Locate the cell with the specified text and output its (x, y) center coordinate. 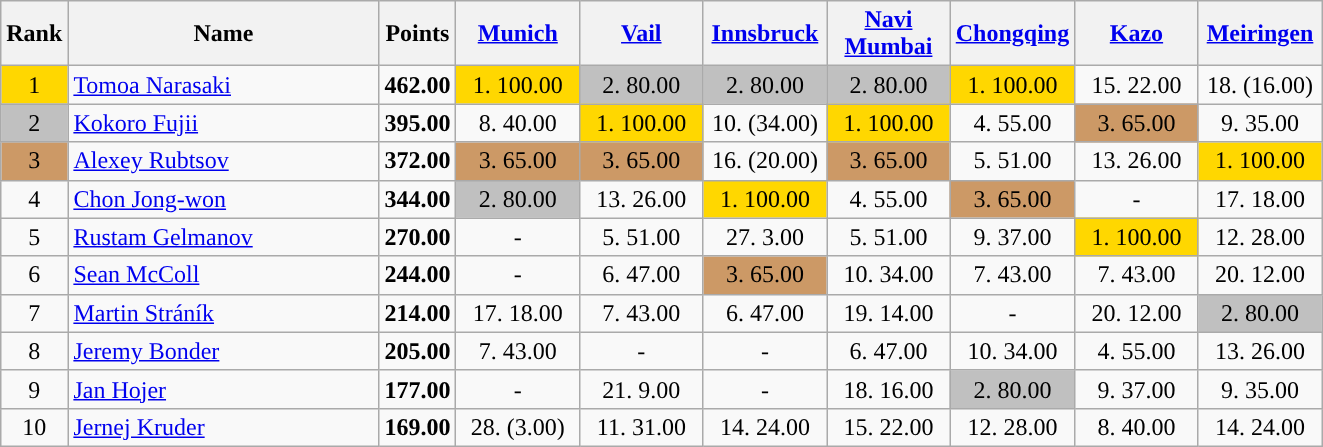
4 (34, 199)
2 (34, 123)
Meiringen (1260, 34)
Points (418, 34)
Jernej Kruder (224, 427)
18. 16.00 (889, 389)
8 (34, 351)
169.00 (418, 427)
3 (34, 161)
Vail (642, 34)
9 (34, 389)
10. (34.00) (765, 123)
214.00 (418, 313)
18. (16.00) (1260, 85)
395.00 (418, 123)
Tomoa Narasaki (224, 85)
Innsbruck (765, 34)
19. 14.00 (889, 313)
Rustam Gelmanov (224, 237)
Kazo (1137, 34)
7 (34, 313)
Jan Hojer (224, 389)
177.00 (418, 389)
5 (34, 237)
462.00 (418, 85)
Martin Stráník (224, 313)
Rank (34, 34)
16. (20.00) (765, 161)
372.00 (418, 161)
28. (3.00) (518, 427)
Kokoro Fujii (224, 123)
Chon Jong-won (224, 199)
10 (34, 427)
27. 3.00 (765, 237)
Sean McColl (224, 275)
344.00 (418, 199)
21. 9.00 (642, 389)
Chongqing (1012, 34)
11. 31.00 (642, 427)
Munich (518, 34)
Jeremy Bonder (224, 351)
270.00 (418, 237)
1 (34, 85)
244.00 (418, 275)
Navi Mumbai (889, 34)
Alexey Rubtsov (224, 161)
6 (34, 275)
Name (224, 34)
205.00 (418, 351)
